Pinpoint the cell where the given text exists, returning its [x, y] midpoint coordinate. 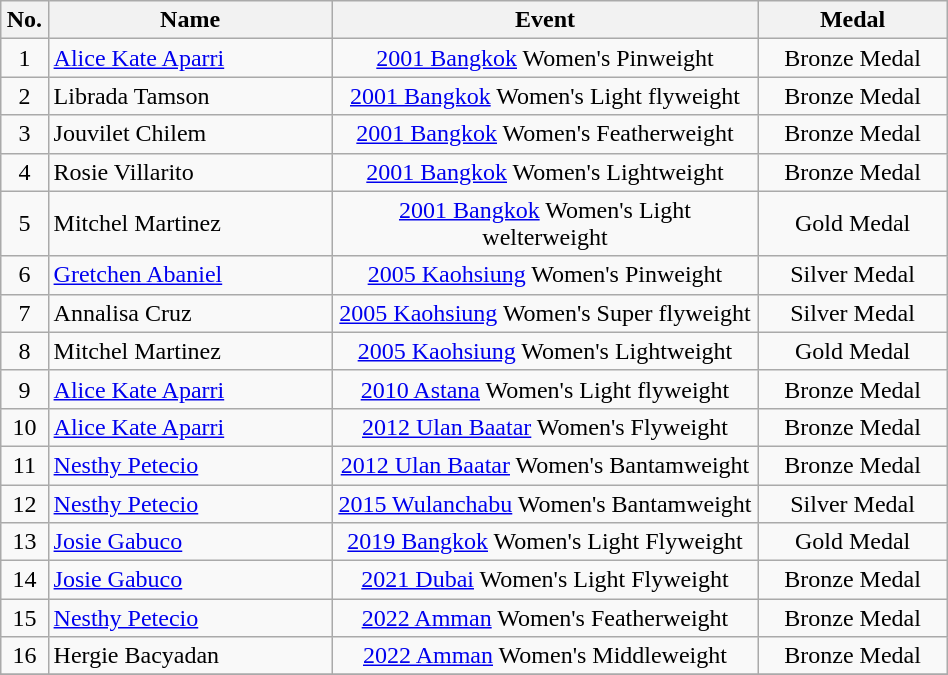
11 [24, 465]
9 [24, 389]
10 [24, 427]
2021 Dubai Women's Light Flyweight [545, 580]
2022 Amman Women's Middleweight [545, 656]
4 [24, 172]
2005 Kaohsiung Women's Pinweight [545, 275]
Event [545, 20]
15 [24, 618]
Annalisa Cruz [190, 313]
2005 Kaohsiung Women's Super flyweight [545, 313]
2001 Bangkok Women's Pinweight [545, 58]
Librada Tamson [190, 96]
Medal [852, 20]
3 [24, 134]
12 [24, 503]
2001 Bangkok Women's Lightweight [545, 172]
6 [24, 275]
Name [190, 20]
2012 Ulan Baatar Women's Flyweight [545, 427]
2022 Amman Women's Featherweight [545, 618]
2019 Bangkok Women's Light Flyweight [545, 542]
14 [24, 580]
7 [24, 313]
2010 Astana Women's Light flyweight [545, 389]
13 [24, 542]
16 [24, 656]
2005 Kaohsiung Women's Lightweight [545, 351]
2015 Wulanchabu Women's Bantamweight [545, 503]
Jouvilet Chilem [190, 134]
Gretchen Abaniel [190, 275]
5 [24, 224]
No. [24, 20]
8 [24, 351]
1 [24, 58]
Hergie Bacyadan [190, 656]
2 [24, 96]
2001 Bangkok Women's Featherweight [545, 134]
2001 Bangkok Women's Light welterweight [545, 224]
Rosie Villarito [190, 172]
2001 Bangkok Women's Light flyweight [545, 96]
2012 Ulan Baatar Women's Bantamweight [545, 465]
